Output the (X, Y) coordinate of the center of the cell containing the given text.  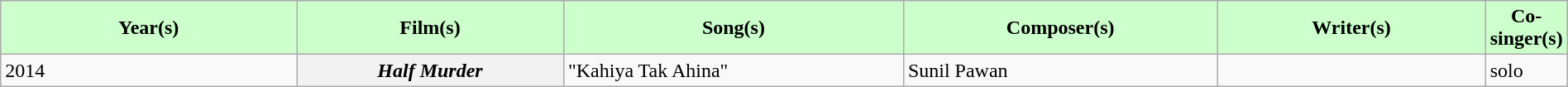
Composer(s) (1060, 28)
Film(s) (430, 28)
solo (1527, 70)
Co-singer(s) (1527, 28)
Song(s) (733, 28)
Half Murder (430, 70)
Sunil Pawan (1060, 70)
"Kahiya Tak Ahina" (733, 70)
2014 (149, 70)
Year(s) (149, 28)
Writer(s) (1351, 28)
